Detect which cell encompasses the target text, then output its [X, Y] center coordinate. 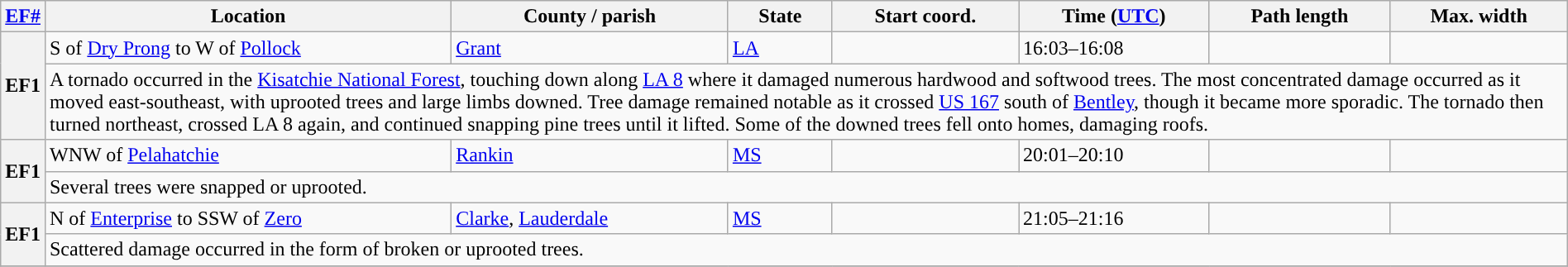
20:01–20:10 [1114, 155]
EF# [23, 17]
Time (UTC) [1114, 17]
Clarke, Lauderdale [590, 218]
LA [780, 48]
16:03–16:08 [1114, 48]
Path length [1300, 17]
County / parish [590, 17]
Start coord. [925, 17]
Scattered damage occurred in the form of broken or uprooted trees. [806, 250]
State [780, 17]
Grant [590, 48]
N of Enterprise to SSW of Zero [248, 218]
Max. width [1479, 17]
S of Dry Prong to W of Pollock [248, 48]
Several trees were snapped or uprooted. [806, 187]
Rankin [590, 155]
Location [248, 17]
21:05–21:16 [1114, 218]
WNW of Pelahatchie [248, 155]
